Scan for the cell matching the given text and deliver its (x, y) coordinate at center. 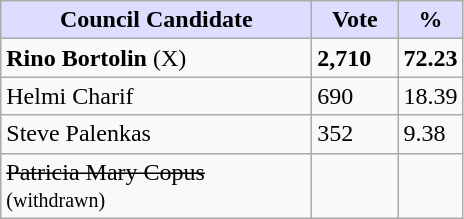
2,710 (355, 58)
Council Candidate (156, 20)
Helmi Charif (156, 96)
Steve Palenkas (156, 134)
Patricia Mary Copus(withdrawn) (156, 186)
9.38 (430, 134)
Vote (355, 20)
Rino Bortolin (X) (156, 58)
690 (355, 96)
72.23 (430, 58)
18.39 (430, 96)
% (430, 20)
352 (355, 134)
